For the text-containing cell, return its midpoint in [X, Y] coordinate format. 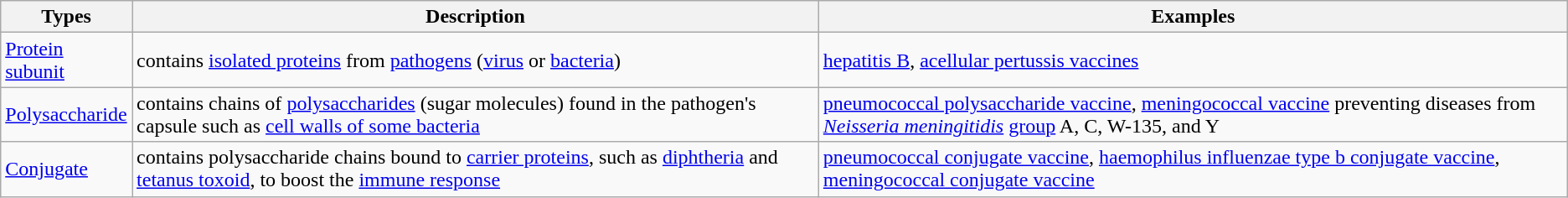
Protein subunit [67, 60]
Description [476, 17]
pneumococcal polysaccharide vaccine, meningococcal vaccine preventing diseases from Neisseria meningitidis group A, C, W-135, and Y [1193, 114]
contains polysaccharide chains bound to carrier proteins, such as diphtheria and tetanus toxoid, to boost the immune response [476, 169]
Types [67, 17]
contains isolated proteins from pathogens (virus or bacteria) [476, 60]
contains chains of polysaccharides (sugar molecules) found in the pathogen's capsule such as cell walls of some bacteria [476, 114]
hepatitis B, acellular pertussis vaccines [1193, 60]
Polysaccharide [67, 114]
Conjugate [67, 169]
pneumococcal conjugate vaccine, haemophilus influenzae type b conjugate vaccine, meningococcal conjugate vaccine [1193, 169]
Examples [1193, 17]
